From the cell containing the given text, extract its center point as [x, y] coordinate. 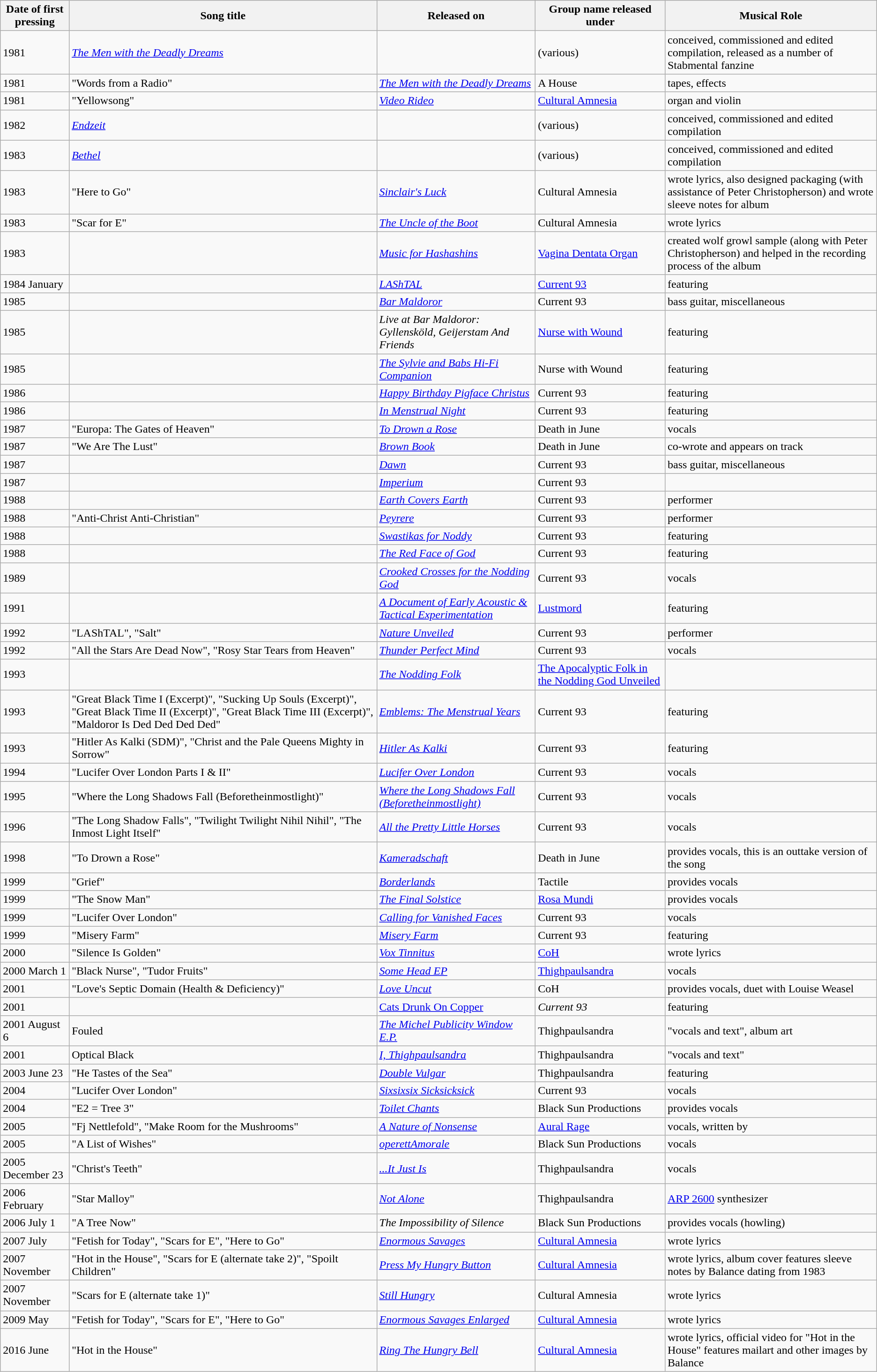
created wolf growl sample (along with Peter Christopherson) and helped in the recording process of the album [771, 253]
wrote lyrics, official video for "Hot in the House" features mailart and other images by Balance [771, 1350]
The Nodding Folk [456, 674]
2006 February [35, 1199]
2000 [35, 953]
2009 May [35, 1320]
LAShTAL [456, 284]
Dawn [456, 465]
"Love's Septic Domain (Health & Deficiency)" [223, 989]
A House [601, 83]
"E2 = Tree 3" [223, 1109]
1982 [35, 125]
"Hot in the House" [223, 1350]
...It Just Is [456, 1168]
The Final Solstice [456, 900]
The Michel Publicity Window E.P. [456, 1030]
Crooked Crosses for the Nodding God [456, 577]
Aural Rage [601, 1126]
Not Alone [456, 1199]
The Uncle of the Boot [456, 223]
Song title [223, 16]
To Drown a Rose [456, 429]
Cats Drunk On Copper [456, 1006]
"Hot in the House", "Scars for E (alternate take 2)", "Spoilt Children" [223, 1265]
A Document of Early Acoustic & Tactical Experimentation [456, 608]
1994 [35, 772]
"Black Nurse", "Tudor Fruits" [223, 971]
Thunder Perfect Mind [456, 650]
Happy Birthday Pigface Christus [456, 393]
2005 December 23 [35, 1168]
Swastikas for Noddy [456, 536]
"Where the Long Shadows Fall (Beforetheinmostlight)" [223, 797]
"Misery Farm" [223, 935]
"Christ's Teeth" [223, 1168]
conceived, commissioned and edited compilation, released as a number of Stabmental fanzine [771, 52]
Brown Book [456, 447]
"LAShTAL", "Salt" [223, 632]
tapes, effects [771, 83]
Ring The Hungry Bell [456, 1350]
Live at Bar Maldoror: Gyllensköld, Geijerstam And Friends [456, 332]
1995 [35, 797]
Lustmord [601, 608]
Still Hungry [456, 1296]
The Apocalyptic Folk in the Nodding God Unveiled [601, 674]
"We Are The Lust" [223, 447]
"Fj Nettlefold", "Make Room for the Mushrooms" [223, 1126]
Lucifer Over London [456, 772]
"Scars for E (alternate take 1)" [223, 1296]
Music for Hashashins [456, 253]
1998 [35, 858]
2007 July [35, 1241]
Bar Maldoror [456, 301]
"Anti-Christ Anti-Christian" [223, 518]
Sinclair's Luck [456, 192]
The Impossibility of Silence [456, 1223]
All the Pretty Little Horses [456, 827]
1996 [35, 827]
"Scar for E" [223, 223]
co-wrote and appears on track [771, 447]
Vox Tinnitus [456, 953]
Press My Hungry Button [456, 1265]
provides vocals, duet with Louise Weasel [771, 989]
The Sylvie and Babs Hi-Fi Companion [456, 368]
Toilet Chants [456, 1109]
"All the Stars Are Dead Now", "Rosy Star Tears from Heaven" [223, 650]
Bethel [223, 156]
"Here to Go" [223, 192]
A Nature of Nonsense [456, 1126]
1991 [35, 608]
1989 [35, 577]
"Hitler As Kalki (SDM)", "Christ and the Pale Queens Mighty in Sorrow" [223, 748]
Endzeit [223, 125]
"vocals and text" [771, 1055]
2006 July 1 [35, 1223]
Vagina Dentata Organ [601, 253]
I, Thighpaulsandra [456, 1055]
2001 August 6 [35, 1030]
Some Head EP [456, 971]
Peyrere [456, 518]
Sixsixsix Sicksicksick [456, 1091]
organ and violin [771, 101]
"Yellowsong" [223, 101]
"Lucifer Over London Parts I & II" [223, 772]
Date of first pressing [35, 16]
operettAmorale [456, 1144]
ARP 2600 synthesizer [771, 1199]
"Star Malloy" [223, 1199]
Double Vulgar [456, 1073]
2003 June 23 [35, 1073]
Borderlands [456, 882]
Nature Unveiled [456, 632]
Love Uncut [456, 989]
1984 January [35, 284]
Tactile [601, 882]
vocals, written by [771, 1126]
In Menstrual Night [456, 411]
provides vocals (howling) [771, 1223]
2016 June [35, 1350]
"Grief" [223, 882]
Emblems: The Menstrual Years [456, 712]
Rosa Mundi [601, 900]
Musical Role [771, 16]
Where the Long Shadows Fall (Beforetheinmostlight) [456, 797]
Kameradschaft [456, 858]
Released on [456, 16]
"To Drown a Rose" [223, 858]
wrote lyrics, album cover features sleeve notes by Balance dating from 1983 [771, 1265]
"Silence Is Golden" [223, 953]
Video Rideo [456, 101]
"A List of Wishes" [223, 1144]
"vocals and text", album art [771, 1030]
Optical Black [223, 1055]
"A Tree Now" [223, 1223]
wrote lyrics, also designed packaging (with assistance of Peter Christopherson) and wrote sleeve notes for album [771, 192]
Calling for Vanished Faces [456, 917]
Fouled [223, 1030]
Enormous Savages [456, 1241]
"The Snow Man" [223, 900]
Earth Covers Earth [456, 500]
"Words from a Radio" [223, 83]
The Red Face of God [456, 554]
"Europa: The Gates of Heaven" [223, 429]
2000 March 1 [35, 971]
Group name released under [601, 16]
Imperium [456, 482]
"The Long Shadow Falls", "Twilight Twilight Nihil Nihil", "The Inmost Light Itself" [223, 827]
Misery Farm [456, 935]
Enormous Savages Enlarged [456, 1320]
Hitler As Kalki [456, 748]
provides vocals, this is an outtake version of the song [771, 858]
"He Tastes of the Sea" [223, 1073]
